Provide the (X, Y) coordinate of the cell's center where the given text is located.  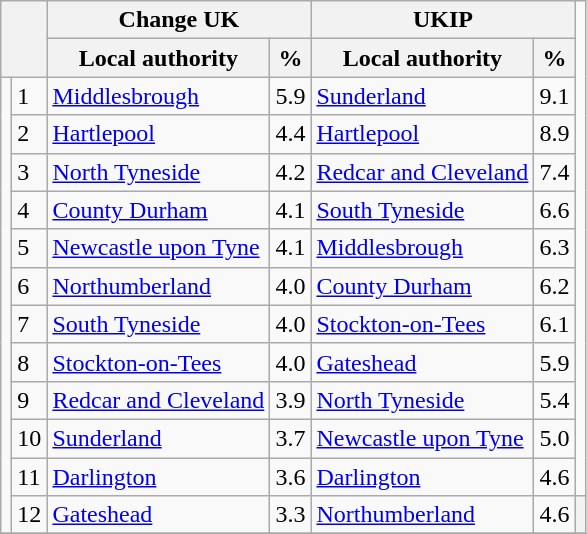
8.9 (554, 134)
6.1 (554, 324)
5 (30, 248)
12 (30, 515)
3.3 (290, 515)
4.4 (290, 134)
9.1 (554, 96)
7.4 (554, 172)
9 (30, 400)
UKIP (443, 20)
1 (30, 96)
Change UK (179, 20)
3 (30, 172)
4 (30, 210)
2 (30, 134)
4.2 (290, 172)
5.4 (554, 400)
6.6 (554, 210)
6.2 (554, 286)
10 (30, 438)
6.3 (554, 248)
3.6 (290, 477)
11 (30, 477)
6 (30, 286)
5.0 (554, 438)
8 (30, 362)
3.9 (290, 400)
3.7 (290, 438)
7 (30, 324)
